Pinpoint the cell where the given text exists, returning its [X, Y] midpoint coordinate. 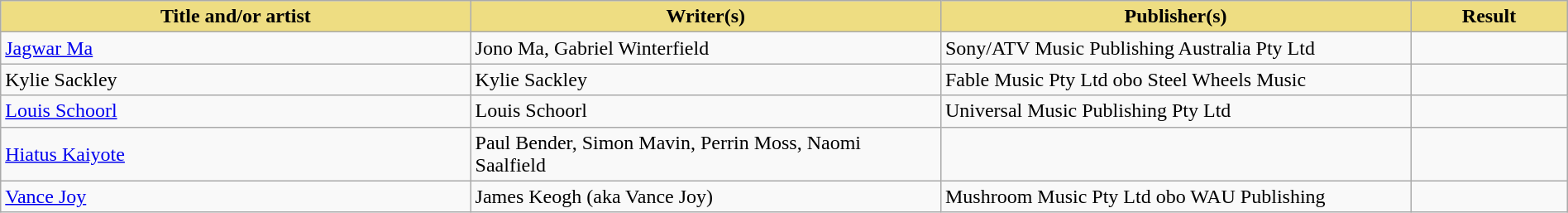
Hiatus Kaiyote [236, 154]
Paul Bender, Simon Mavin, Perrin Moss, Naomi Saalfield [705, 154]
Mushroom Music Pty Ltd obo WAU Publishing [1175, 196]
James Keogh (aka Vance Joy) [705, 196]
Fable Music Pty Ltd obo Steel Wheels Music [1175, 80]
Writer(s) [705, 17]
Jagwar Ma [236, 48]
Publisher(s) [1175, 17]
Vance Joy [236, 196]
Jono Ma, Gabriel Winterfield [705, 48]
Universal Music Publishing Pty Ltd [1175, 111]
Title and/or artist [236, 17]
Result [1489, 17]
Sony/ATV Music Publishing Australia Pty Ltd [1175, 48]
